For the text-containing cell, return its midpoint in (x, y) coordinate format. 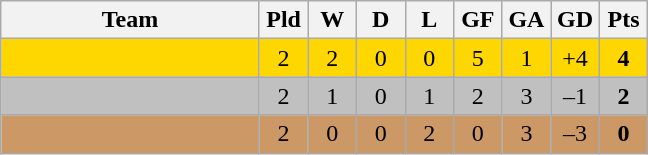
W (332, 20)
–3 (576, 134)
+4 (576, 58)
GA (526, 20)
Team (130, 20)
GF (478, 20)
–1 (576, 96)
D (380, 20)
Pld (284, 20)
GD (576, 20)
4 (624, 58)
L (430, 20)
5 (478, 58)
Pts (624, 20)
